Scan for the cell matching the given text and deliver its (x, y) coordinate at center. 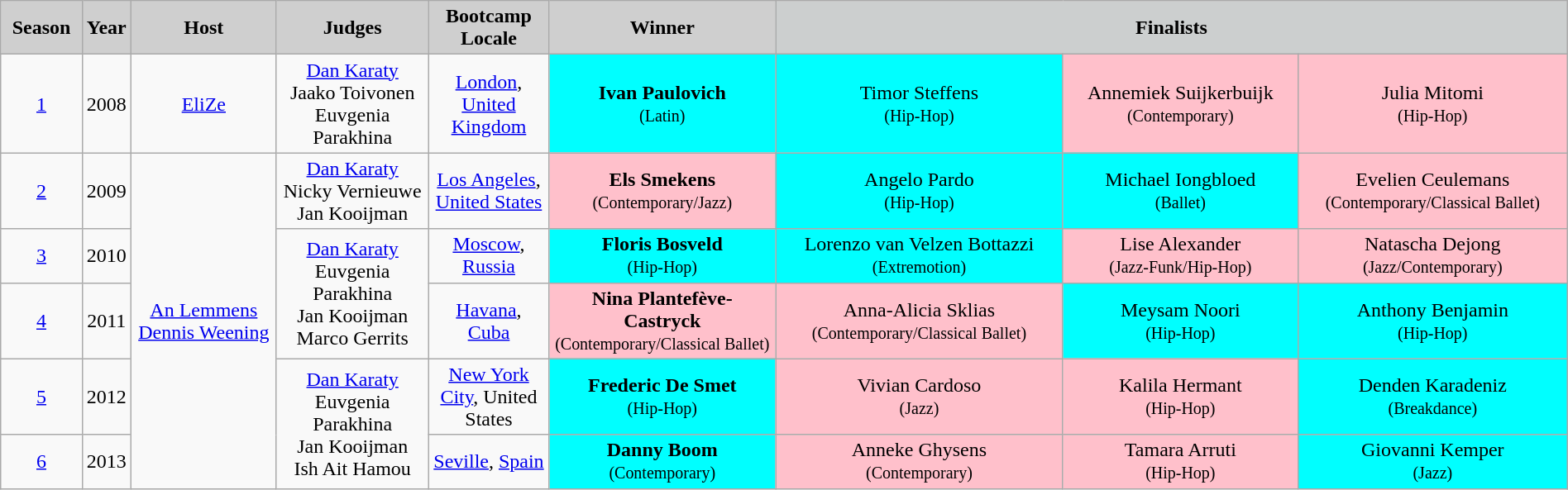
Tamara Arruti (Hip-Hop) (1180, 461)
4 (41, 321)
Season (41, 28)
Bootcamp Locale (489, 28)
Dan Karaty Nicky VernieuweJan Kooijman (352, 191)
Evelien Ceulemans (Contemporary/Classical Ballet) (1432, 191)
Julia Mitomi (Hip-Hop) (1432, 104)
2010 (106, 256)
Host (203, 28)
EliZe (203, 104)
Dan KaratyEuvgenia ParakhinaJan KooijmanMarco Gerrits (352, 294)
Finalists (1172, 28)
Seville, Spain (489, 461)
Frederic De Smet (Hip-Hop) (662, 397)
Judges (352, 28)
Anneke Ghysens (Contemporary) (920, 461)
Havana, Cuba (489, 321)
1 (41, 104)
Dan KaratyJaako ToivonenEuvgenia Parakhina (352, 104)
Nina Plantefève-Castryck (Contemporary/Classical Ballet) (662, 321)
Floris Bosveld (Hip-Hop) (662, 256)
Ivan Paulovich (Latin) (662, 104)
Lorenzo van Velzen Bottazzi (Extremotion) (920, 256)
An LemmensDennis Weening (203, 321)
2011 (106, 321)
Denden Karadeniz (Breakdance) (1432, 397)
Winner (662, 28)
London, United Kingdom (489, 104)
2012 (106, 397)
2 (41, 191)
Timor Steffens (Hip-Hop) (920, 104)
Anthony Benjamin (Hip-Hop) (1432, 321)
Meysam Noori (Hip-Hop) (1180, 321)
New York City, United States (489, 397)
Dan KaratyEuvgenia ParakhinaJan KooijmanIsh Ait Hamou (352, 423)
Giovanni Kemper (Jazz) (1432, 461)
Los Angeles, United States (489, 191)
6 (41, 461)
5 (41, 397)
2008 (106, 104)
Natascha Dejong (Jazz/Contemporary) (1432, 256)
3 (41, 256)
Anna-Alicia Sklias (Contemporary/Classical Ballet) (920, 321)
Els Smekens (Contemporary/Jazz) (662, 191)
Moscow, Russia (489, 256)
2013 (106, 461)
Kalila Hermant (Hip-Hop) (1180, 397)
Angelo Pardo (Hip-Hop) (920, 191)
Vivian Cardoso (Jazz) (920, 397)
Danny Boom (Contemporary) (662, 461)
Lise Alexander (Jazz-Funk/Hip-Hop) (1180, 256)
2009 (106, 191)
Year (106, 28)
Michael Iongbloed (Ballet) (1180, 191)
Annemiek Suijkerbuijk (Contemporary) (1180, 104)
